Search for the cell housing the specified text and yield its (X, Y) center coordinate. 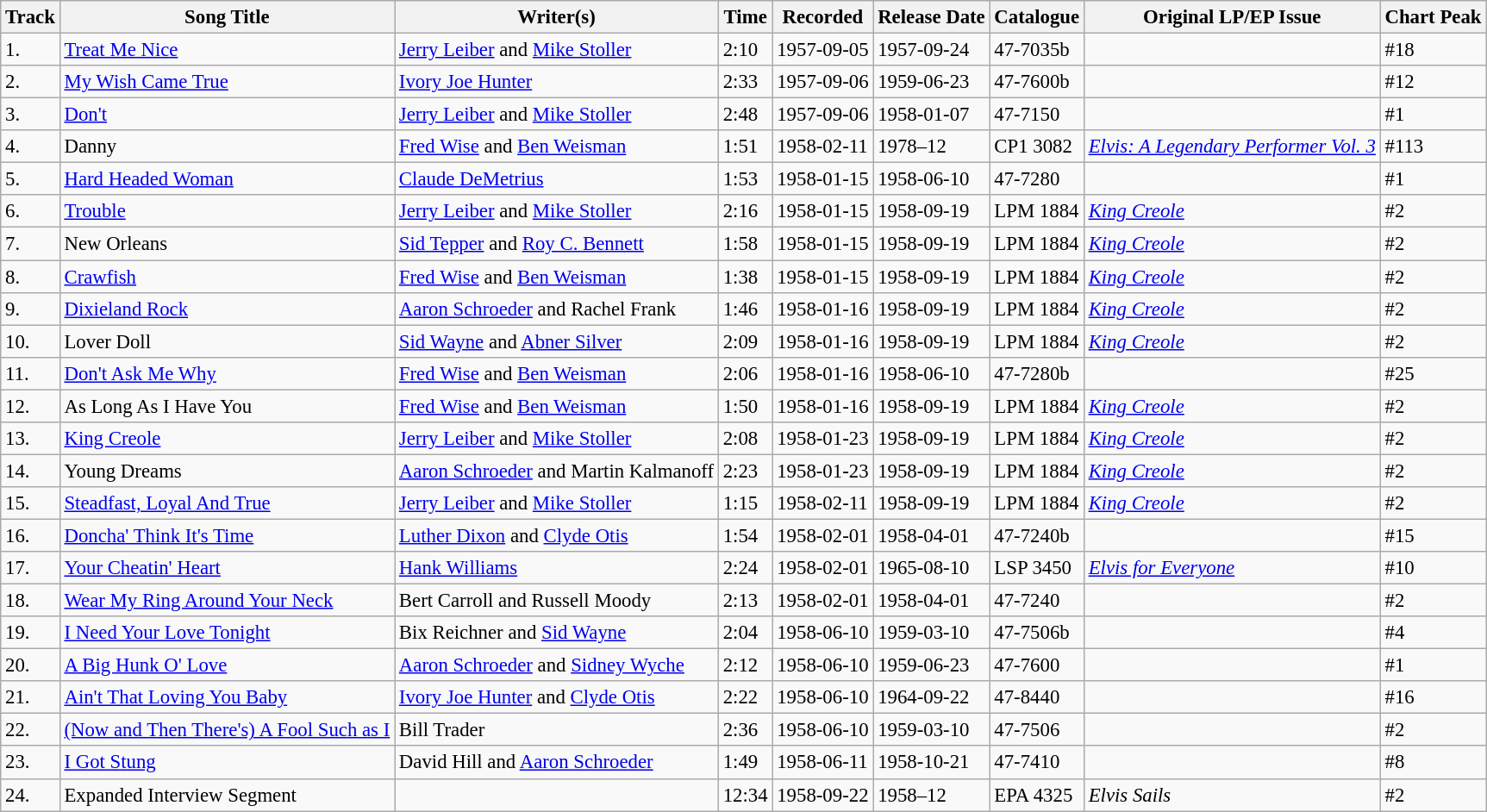
1:58 (745, 244)
Steadfast, Loyal And True (227, 503)
6. (30, 211)
Claude DeMetrius (557, 179)
24. (30, 795)
Bill Trader (557, 730)
2:08 (745, 439)
1958–12 (931, 795)
9. (30, 309)
1:53 (745, 179)
16. (30, 535)
2:06 (745, 373)
Danny (227, 147)
1978–12 (931, 147)
#8 (1433, 763)
2:10 (745, 50)
Don't Ask Me Why (227, 373)
Bix Reichner and Sid Wayne (557, 633)
11. (30, 373)
Writer(s) (557, 17)
#18 (1433, 50)
Treat Me Nice (227, 50)
Crawfish (227, 277)
Luther Dixon and Clyde Otis (557, 535)
#15 (1433, 535)
1958-10-21 (931, 763)
Track (30, 17)
(Now and Then There's) A Fool Such as I (227, 730)
Aaron Schroeder and Rachel Frank (557, 309)
#25 (1433, 373)
Recorded (822, 17)
Original LP/EP Issue (1232, 17)
Ivory Joe Hunter and Clyde Otis (557, 697)
#113 (1433, 147)
1964-09-22 (931, 697)
Hank Williams (557, 568)
1:49 (745, 763)
David Hill and Aaron Schroeder (557, 763)
2:23 (745, 471)
Don't (227, 115)
13. (30, 439)
1:50 (745, 406)
47-7600b (1036, 82)
EPA 4325 (1036, 795)
Bert Carroll and Russell Moody (557, 601)
2:04 (745, 633)
10. (30, 341)
Sid Tepper and Roy C. Bennett (557, 244)
A Big Hunk O' Love (227, 665)
#16 (1433, 697)
2:24 (745, 568)
7. (30, 244)
Young Dreams (227, 471)
14. (30, 471)
15. (30, 503)
18. (30, 601)
Sid Wayne and Abner Silver (557, 341)
Lover Doll (227, 341)
Elvis: A Legendary Performer Vol. 3 (1232, 147)
CP1 3082 (1036, 147)
3. (30, 115)
47-7506 (1036, 730)
2:22 (745, 697)
47-7280 (1036, 179)
Dixieland Rock (227, 309)
1957-09-05 (822, 50)
Song Title (227, 17)
Doncha' Think It's Time (227, 535)
47-7280b (1036, 373)
#12 (1433, 82)
2:16 (745, 211)
12. (30, 406)
47-7506b (1036, 633)
New Orleans (227, 244)
Aaron Schroeder and Sidney Wyche (557, 665)
1:51 (745, 147)
Ain't That Loving You Baby (227, 697)
2:48 (745, 115)
2:09 (745, 341)
47-7035b (1036, 50)
12:34 (745, 795)
1:46 (745, 309)
47-7150 (1036, 115)
1958-09-22 (822, 795)
Chart Peak (1433, 17)
Ivory Joe Hunter (557, 82)
I Got Stung (227, 763)
As Long As I Have You (227, 406)
47-7600 (1036, 665)
8. (30, 277)
1957-09-24 (931, 50)
Catalogue (1036, 17)
#4 (1433, 633)
Elvis for Everyone (1232, 568)
22. (30, 730)
47-7240 (1036, 601)
Aaron Schroeder and Martin Kalmanoff (557, 471)
LSP 3450 (1036, 568)
Wear My Ring Around Your Neck (227, 601)
1. (30, 50)
2. (30, 82)
#10 (1433, 568)
1:54 (745, 535)
23. (30, 763)
1:15 (745, 503)
1958-01-07 (931, 115)
2:12 (745, 665)
47-7240b (1036, 535)
Hard Headed Woman (227, 179)
47-7410 (1036, 763)
21. (30, 697)
47-8440 (1036, 697)
19. (30, 633)
20. (30, 665)
I Need Your Love Tonight (227, 633)
1:38 (745, 277)
Time (745, 17)
My Wish Came True (227, 82)
Release Date (931, 17)
2:33 (745, 82)
2:13 (745, 601)
1958-06-11 (822, 763)
4. (30, 147)
5. (30, 179)
Trouble (227, 211)
Elvis Sails (1232, 795)
Your Cheatin' Heart (227, 568)
17. (30, 568)
2:36 (745, 730)
1965-08-10 (931, 568)
Expanded Interview Segment (227, 795)
